Output the (x, y) coordinate of the center of the cell containing the given text.  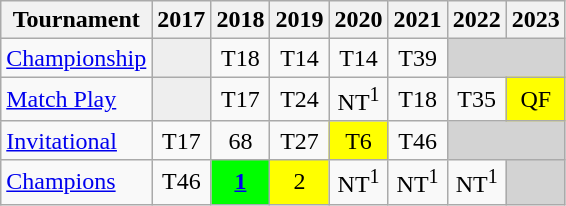
T24 (300, 100)
T27 (300, 140)
QF (536, 100)
2 (300, 182)
2017 (182, 20)
T39 (418, 58)
68 (240, 140)
2018 (240, 20)
Invitational (76, 140)
T35 (476, 100)
2020 (358, 20)
1 (240, 182)
2022 (476, 20)
Match Play (76, 100)
Championship (76, 58)
T6 (358, 140)
2019 (300, 20)
Tournament (76, 20)
2021 (418, 20)
2023 (536, 20)
Champions (76, 182)
